Return the (x, y) coordinate for the center point of the cell that contains the specified text.  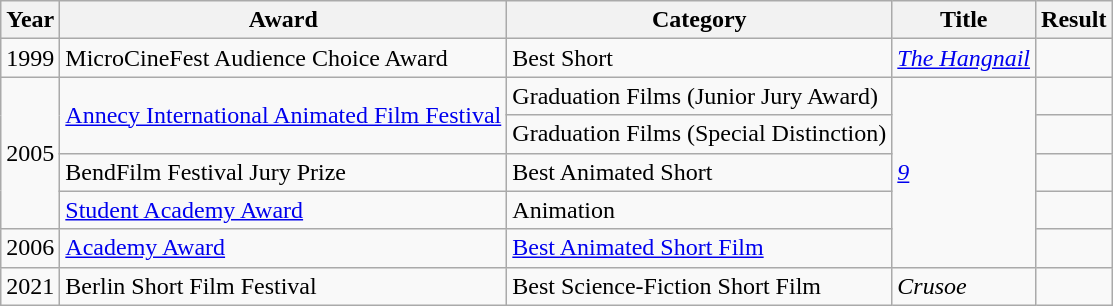
Annecy International Animated Film Festival (284, 115)
1999 (30, 58)
2021 (30, 286)
Animation (700, 210)
MicroCineFest Audience Choice Award (284, 58)
Academy Award (284, 248)
Best Animated Short (700, 172)
2006 (30, 248)
Crusoe (964, 286)
Result (1074, 20)
Award (284, 20)
Best Short (700, 58)
2005 (30, 153)
9 (964, 172)
Graduation Films (Junior Jury Award) (700, 96)
Graduation Films (Special Distinction) (700, 134)
Category (700, 20)
Berlin Short Film Festival (284, 286)
Year (30, 20)
Best Science-Fiction Short Film (700, 286)
Student Academy Award (284, 210)
BendFilm Festival Jury Prize (284, 172)
The Hangnail (964, 58)
Best Animated Short Film (700, 248)
Title (964, 20)
